Return the (x, y) coordinate for the center point of the cell that contains the specified text.  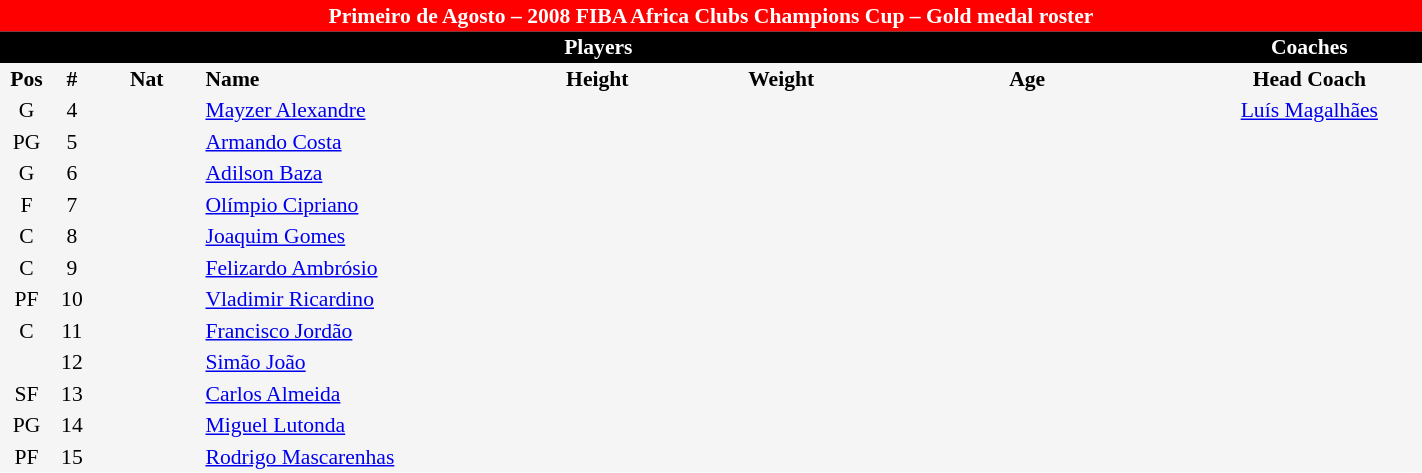
Nat (147, 79)
13 (72, 394)
Francisco Jordão (346, 331)
SF (26, 394)
7 (72, 205)
Players (598, 48)
6 (72, 174)
Weight (782, 79)
14 (72, 426)
Olímpio Cipriano (346, 205)
5 (72, 142)
Carlos Almeida (346, 394)
Coaches (1310, 48)
Vladimir Ricardino (346, 300)
Pos (26, 79)
Mayzer Alexandre (346, 110)
12 (72, 362)
Age (1028, 79)
Head Coach (1310, 79)
Miguel Lutonda (346, 426)
15 (72, 457)
Simão João (346, 362)
9 (72, 268)
# (72, 79)
Armando Costa (346, 142)
Height (598, 79)
Luís Magalhães (1310, 110)
Felizardo Ambrósio (346, 268)
Joaquim Gomes (346, 236)
10 (72, 300)
Primeiro de Agosto – 2008 FIBA Africa Clubs Champions Cup – Gold medal roster (711, 16)
F (26, 205)
Adilson Baza (346, 174)
4 (72, 110)
Name (346, 79)
11 (72, 331)
8 (72, 236)
Rodrigo Mascarenhas (346, 457)
